Identify which cell holds the provided text, then report its [X, Y] central coordinate. 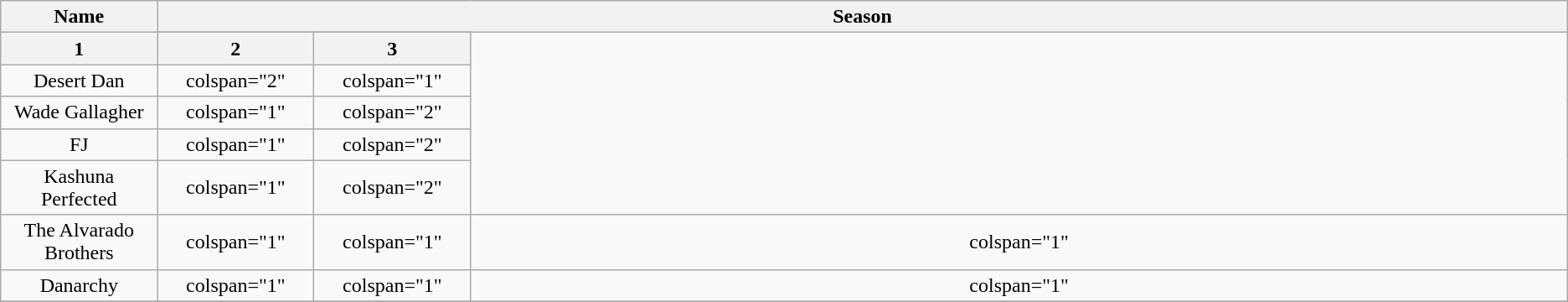
Desert Dan [79, 81]
Danarchy [79, 285]
2 [236, 49]
Name [79, 17]
Wade Gallagher [79, 112]
Kashuna Perfected [79, 188]
1 [79, 49]
3 [392, 49]
Season [863, 17]
FJ [79, 144]
The Alvarado Brothers [79, 242]
